Scan for the cell matching the given text and deliver its [X, Y] coordinate at center. 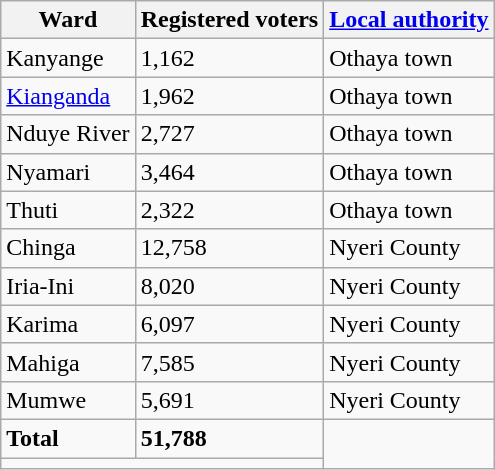
Nyamari [68, 172]
8,020 [230, 286]
2,727 [230, 134]
Karima [68, 324]
3,464 [230, 172]
Ward [68, 20]
Registered voters [230, 20]
Kianganda [68, 96]
5,691 [230, 400]
2,322 [230, 210]
7,585 [230, 362]
51,788 [230, 438]
Chinga [68, 248]
Thuti [68, 210]
Kanyange [68, 58]
Iria-Ini [68, 286]
6,097 [230, 324]
Total [68, 438]
Nduye River [68, 134]
1,962 [230, 96]
Mumwe [68, 400]
Local authority [409, 20]
12,758 [230, 248]
1,162 [230, 58]
Mahiga [68, 362]
